Return [x, y] of the center of cell containing provided text 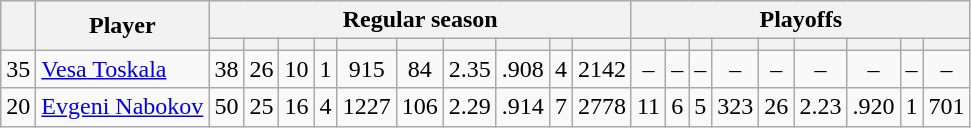
106 [420, 107]
.908 [522, 69]
.914 [522, 107]
Evgeni Nabokov [122, 107]
Regular season [420, 20]
16 [296, 107]
1227 [366, 107]
2.23 [820, 107]
Player [122, 26]
5 [700, 107]
35 [18, 69]
6 [678, 107]
Vesa Toskala [122, 69]
38 [226, 69]
Playoffs [800, 20]
25 [262, 107]
.920 [874, 107]
2142 [602, 69]
50 [226, 107]
915 [366, 69]
701 [946, 107]
11 [648, 107]
2.35 [470, 69]
2.29 [470, 107]
10 [296, 69]
20 [18, 107]
2778 [602, 107]
7 [560, 107]
323 [736, 107]
84 [420, 69]
